Identify which cell holds the provided text, then report its [X, Y] central coordinate. 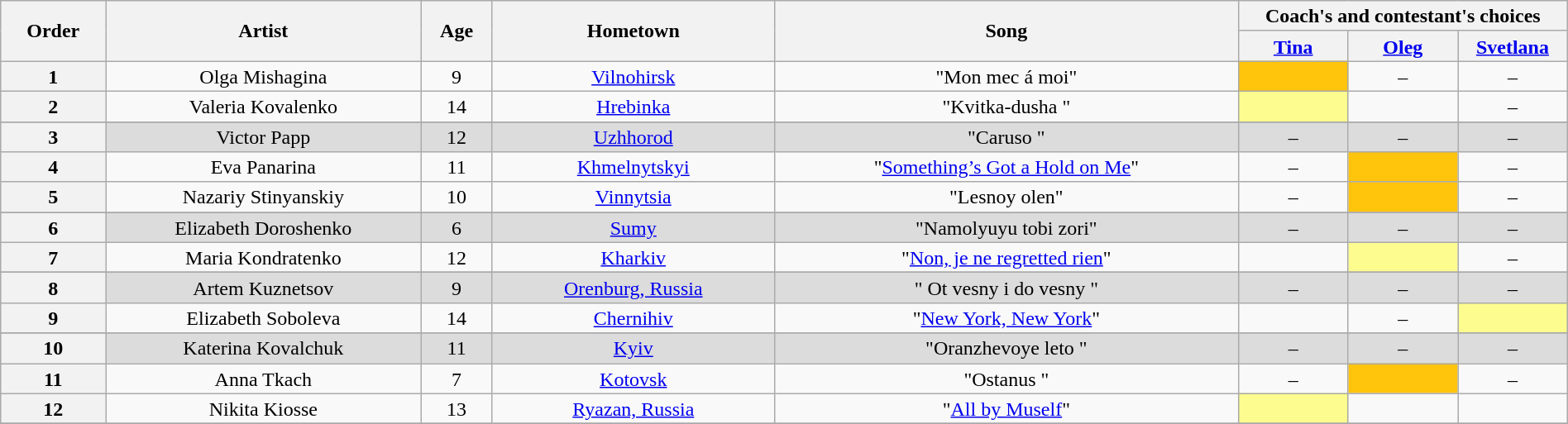
"All by Muself" [1006, 408]
Kotovsk [633, 379]
" Ot vesny i do vesny " [1006, 288]
Khmelnytskyi [633, 167]
Katerina Kovalchuk [263, 349]
"Lesnoy olen" [1006, 197]
Age [457, 31]
"Namolyuyu tobi zori" [1006, 228]
5 [53, 197]
Kharkiv [633, 258]
Sumy [633, 228]
Svetlana [1513, 46]
Ryazan, Russia [633, 408]
13 [457, 408]
"Non, je ne regretted rien" [1006, 258]
Valeria Kovalenko [263, 106]
Nazariy Stinyanskiy [263, 197]
Artist [263, 31]
Victor Papp [263, 137]
Hometown [633, 31]
Vilnohirsk [633, 76]
1 [53, 76]
Order [53, 31]
"Mon mec á moi" [1006, 76]
"Something’s Got a Hold on Me" [1006, 167]
Hrebinka [633, 106]
Anna Tkach [263, 379]
Vinnytsia [633, 197]
"Caruso " [1006, 137]
2 [53, 106]
Maria Kondratenko [263, 258]
Kyiv [633, 349]
8 [53, 288]
Uzhhorod [633, 137]
Elizabeth Soboleva [263, 317]
4 [53, 167]
Nikita Kiosse [263, 408]
"Kvitka-dusha " [1006, 106]
Tina [1293, 46]
Artem Kuznetsov [263, 288]
Orenburg, Russia [633, 288]
Coach's and contestant's choices [1403, 17]
Eva Panarina [263, 167]
Chernihiv [633, 317]
"Ostanus " [1006, 379]
"Oranzhevoye leto " [1006, 349]
Olga Mishagina [263, 76]
"New York, New York" [1006, 317]
3 [53, 137]
Oleg [1403, 46]
Elizabeth Doroshenko [263, 228]
Song [1006, 31]
